Return the (x, y) coordinate for the center point of the cell that contains the specified text.  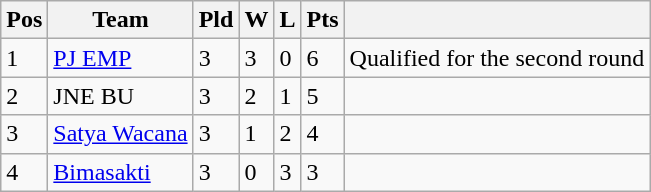
L (288, 20)
6 (322, 58)
Satya Wacana (120, 134)
Pos (24, 20)
Pld (216, 20)
PJ EMP (120, 58)
W (256, 20)
Team (120, 20)
Bimasakti (120, 172)
Qualified for the second round (497, 58)
JNE BU (120, 96)
5 (322, 96)
Pts (322, 20)
